Determine the [X, Y] coordinate at the center of the cell enclosing the given text.  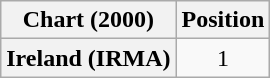
Position [223, 20]
1 [223, 58]
Ireland (IRMA) [88, 58]
Chart (2000) [88, 20]
